Return the [x, y] coordinate for the center point of the cell that contains the specified text.  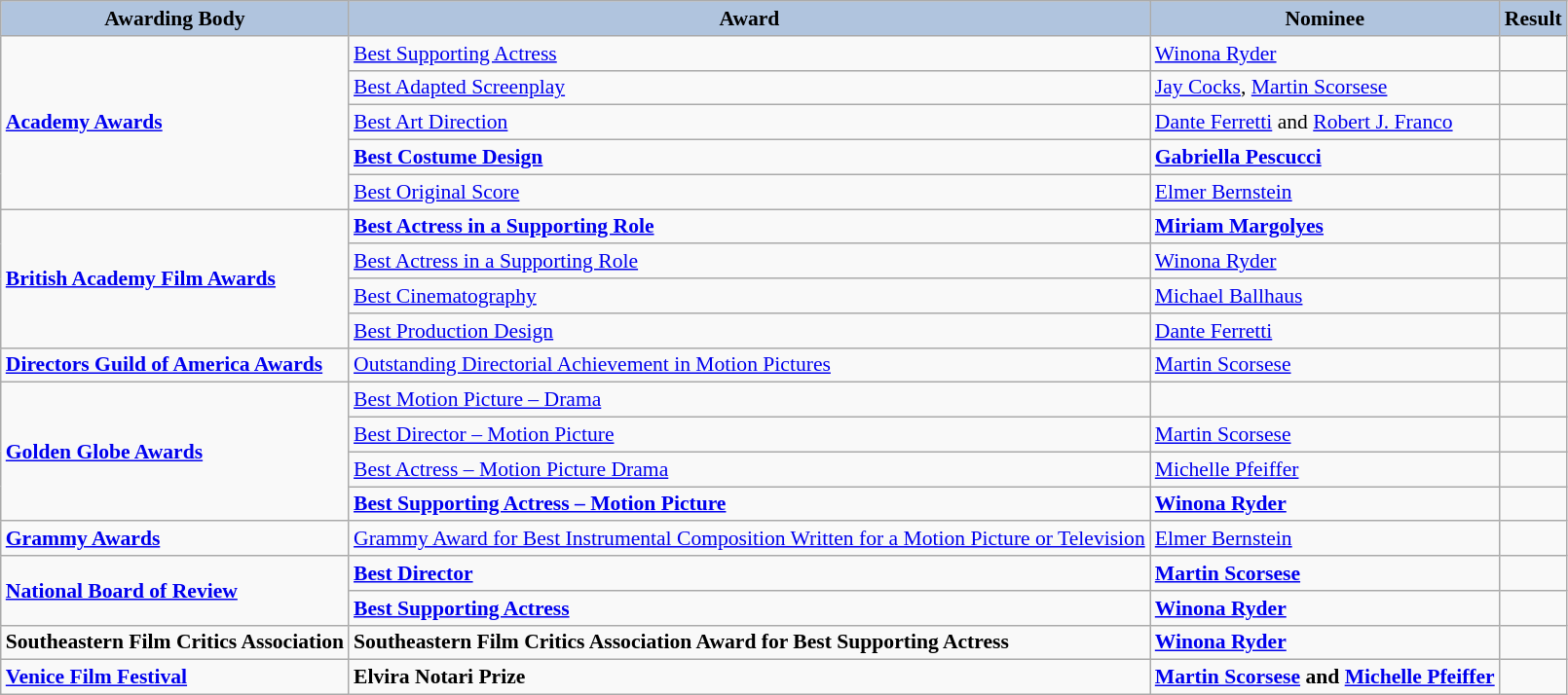
Michael Ballhaus [1325, 296]
Southeastern Film Critics Association [175, 642]
Best Actress – Motion Picture Drama [750, 469]
Elvira Notari Prize [750, 677]
Miriam Margolyes [1325, 227]
Academy Awards [175, 123]
Grammy Award for Best Instrumental Composition Written for a Motion Picture or Television [750, 539]
Grammy Awards [175, 539]
Best Adapted Screenplay [750, 88]
Dante Ferretti [1325, 331]
Dante Ferretti and Robert J. Franco [1325, 123]
British Academy Film Awards [175, 278]
Best Costume Design [750, 158]
Best Production Design [750, 331]
Golden Globe Awards [175, 452]
Best Art Direction [750, 123]
Best Supporting Actress – Motion Picture [750, 504]
Awarding Body [175, 18]
Best Cinematography [750, 296]
Best Motion Picture – Drama [750, 400]
Martin Scorsese and Michelle Pfeiffer [1325, 677]
Result [1533, 18]
Nominee [1325, 18]
Award [750, 18]
Outstanding Directorial Achievement in Motion Pictures [750, 365]
Best Original Score [750, 192]
Best Director – Motion Picture [750, 435]
National Board of Review [175, 590]
Jay Cocks, Martin Scorsese [1325, 88]
Best Director [750, 573]
Venice Film Festival [175, 677]
Gabriella Pescucci [1325, 158]
Directors Guild of America Awards [175, 365]
Michelle Pfeiffer [1325, 469]
Southeastern Film Critics Association Award for Best Supporting Actress [750, 642]
